Find where the given text appears and provide that cell's center as (x, y) coordinate. 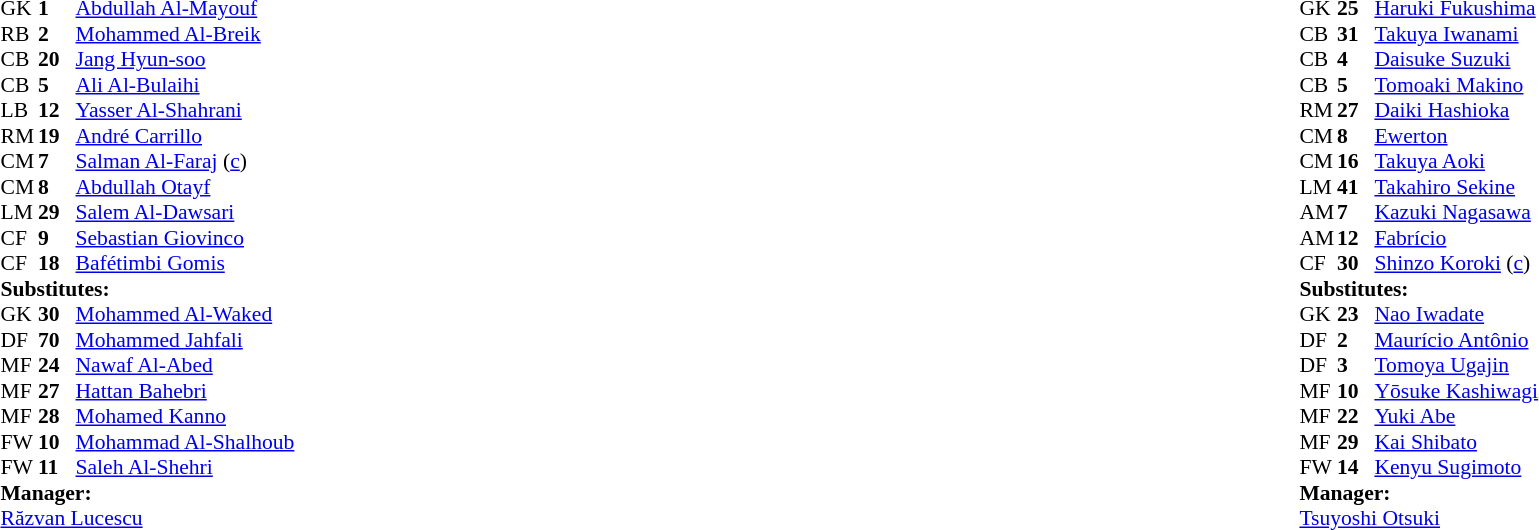
31 (1356, 34)
Shinzo Koroki (c) (1456, 263)
Tomoaki Makino (1456, 85)
Takahiro Sekine (1456, 187)
Kai Shibato (1456, 442)
4 (1356, 59)
Hattan Bahebri (186, 391)
Salem Al-Dawsari (186, 213)
20 (57, 59)
22 (1356, 417)
Kazuki Nagasawa (1456, 213)
Ali Al-Bulaihi (186, 85)
9 (57, 238)
Daisuke Suzuki (1456, 59)
Bafétimbi Gomis (186, 263)
18 (57, 263)
16 (1356, 161)
Takuya Aoki (1456, 161)
Mohammed Al-Breik (186, 34)
Mohammad Al-Shalhoub (186, 442)
11 (57, 467)
Salman Al-Faraj (c) (186, 161)
Saleh Al-Shehri (186, 467)
Kenyu Sugimoto (1456, 467)
Mohammed Al-Waked (186, 315)
41 (1356, 187)
Takuya Iwanami (1456, 34)
Maurício Antônio (1456, 340)
Ewerton (1456, 136)
Yōsuke Kashiwagi (1456, 391)
André Carrillo (186, 136)
70 (57, 340)
Tomoya Ugajin (1456, 365)
Nawaf Al-Abed (186, 365)
Yasser Al-Shahrani (186, 111)
Sebastian Giovinco (186, 238)
RB (19, 34)
23 (1356, 315)
Yuki Abe (1456, 417)
LB (19, 111)
14 (1356, 467)
Daiki Hashioka (1456, 111)
Abdullah Otayf (186, 187)
3 (1356, 365)
Mohamed Kanno (186, 417)
19 (57, 136)
Fabrício (1456, 238)
Jang Hyun-soo (186, 59)
24 (57, 365)
28 (57, 417)
Mohammed Jahfali (186, 340)
Nao Iwadate (1456, 315)
